Return the [X, Y] coordinate for the center point of the cell that contains the specified text.  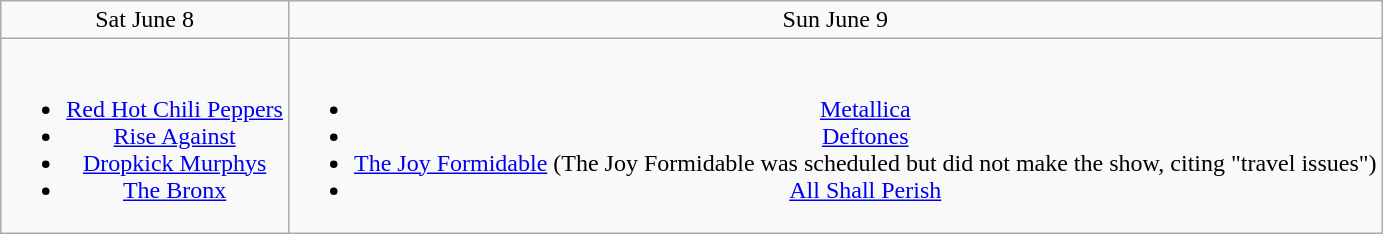
MetallicaDeftonesThe Joy Formidable (The Joy Formidable was scheduled but did not make the show, citing "travel issues")All Shall Perish [835, 136]
Red Hot Chili PeppersRise AgainstDropkick MurphysThe Bronx [145, 136]
Sat June 8 [145, 20]
Sun June 9 [835, 20]
